Search for the cell housing the specified text and yield its (X, Y) center coordinate. 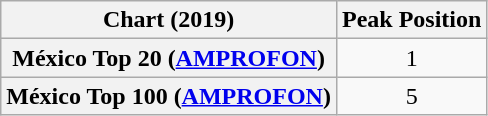
México Top 20 (AMPROFON) (169, 58)
5 (411, 96)
1 (411, 58)
Peak Position (411, 20)
México Top 100 (AMPROFON) (169, 96)
Chart (2019) (169, 20)
